Capture the cell that displays the provided text and extract its (x, y) central coordinate. 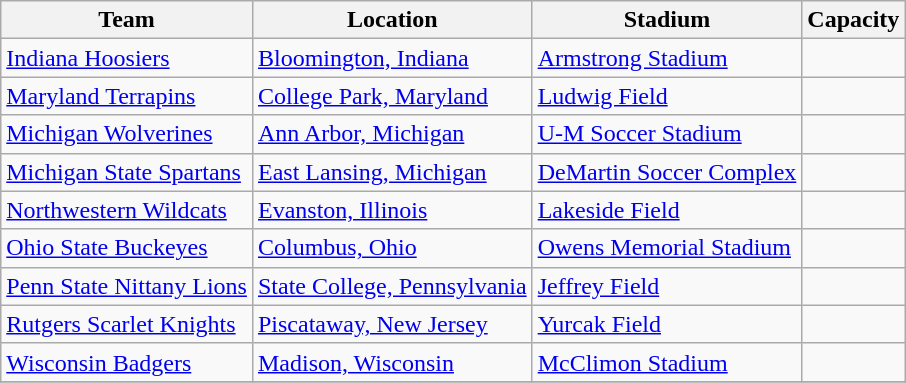
DeMartin Soccer Complex (667, 172)
Capacity (854, 20)
East Lansing, Michigan (392, 172)
Armstrong Stadium (667, 58)
State College, Pennsylvania (392, 286)
Ludwig Field (667, 96)
Maryland Terrapins (127, 96)
Ann Arbor, Michigan (392, 134)
Indiana Hoosiers (127, 58)
Piscataway, New Jersey (392, 324)
Madison, Wisconsin (392, 362)
McClimon Stadium (667, 362)
Penn State Nittany Lions (127, 286)
Lakeside Field (667, 210)
Michigan State Spartans (127, 172)
College Park, Maryland (392, 96)
Owens Memorial Stadium (667, 248)
Rutgers Scarlet Knights (127, 324)
Columbus, Ohio (392, 248)
Location (392, 20)
Wisconsin Badgers (127, 362)
Yurcak Field (667, 324)
Bloomington, Indiana (392, 58)
Ohio State Buckeyes (127, 248)
Stadium (667, 20)
U-M Soccer Stadium (667, 134)
Evanston, Illinois (392, 210)
Michigan Wolverines (127, 134)
Northwestern Wildcats (127, 210)
Jeffrey Field (667, 286)
Team (127, 20)
